For the text-containing cell, return its midpoint in [x, y] coordinate format. 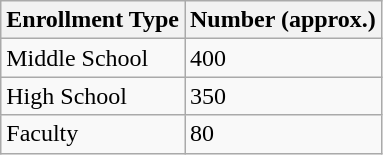
High School [93, 96]
Enrollment Type [93, 20]
350 [282, 96]
80 [282, 134]
Number (approx.) [282, 20]
Faculty [93, 134]
400 [282, 58]
Middle School [93, 58]
